Identify which cell holds the provided text, then report its (x, y) central coordinate. 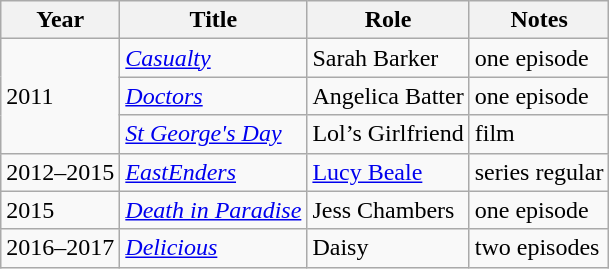
Notes (539, 20)
series regular (539, 172)
EastEnders (214, 172)
Sarah Barker (388, 58)
Casualty (214, 58)
Lucy Beale (388, 172)
Doctors (214, 96)
St George's Day (214, 134)
Year (60, 20)
film (539, 134)
two episodes (539, 248)
Lol’s Girlfriend (388, 134)
2011 (60, 96)
2016–2017 (60, 248)
Death in Paradise (214, 210)
Role (388, 20)
2012–2015 (60, 172)
Jess Chambers (388, 210)
2015 (60, 210)
Angelica Batter (388, 96)
Delicious (214, 248)
Title (214, 20)
Daisy (388, 248)
